Return (x, y) of the center of cell containing provided text 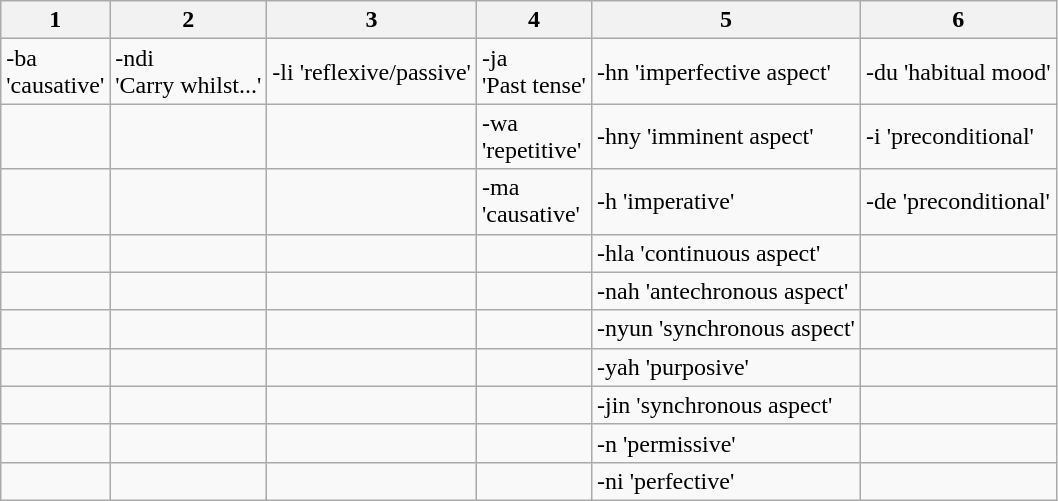
2 (188, 20)
-ni 'perfective' (726, 481)
-hn 'imperfective aspect' (726, 72)
-yah 'purposive' (726, 367)
-wa'repetitive' (534, 136)
-de 'preconditional' (958, 202)
-ba'causative' (56, 72)
1 (56, 20)
-nyun 'synchronous aspect' (726, 329)
-hny 'imminent aspect' (726, 136)
-du 'habitual mood' (958, 72)
4 (534, 20)
-jin 'synchronous aspect' (726, 405)
-n 'permissive' (726, 443)
5 (726, 20)
-hla 'continuous aspect' (726, 253)
-ma'causative' (534, 202)
-nah 'antechronous aspect' (726, 291)
-ja'Past tense' (534, 72)
-ndi'Carry whilst...' (188, 72)
3 (372, 20)
6 (958, 20)
-h 'imperative' (726, 202)
-li 'reflexive/passive' (372, 72)
-i 'preconditional' (958, 136)
